From the cell containing the given text, extract its center point as (X, Y) coordinate. 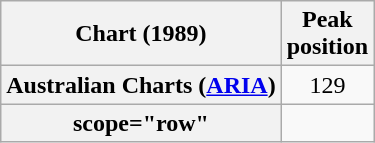
Chart (1989) (141, 34)
scope="row" (141, 123)
Peakposition (327, 34)
129 (327, 85)
Australian Charts (ARIA) (141, 85)
